Find where the given text appears and provide that cell's center as [X, Y] coordinate. 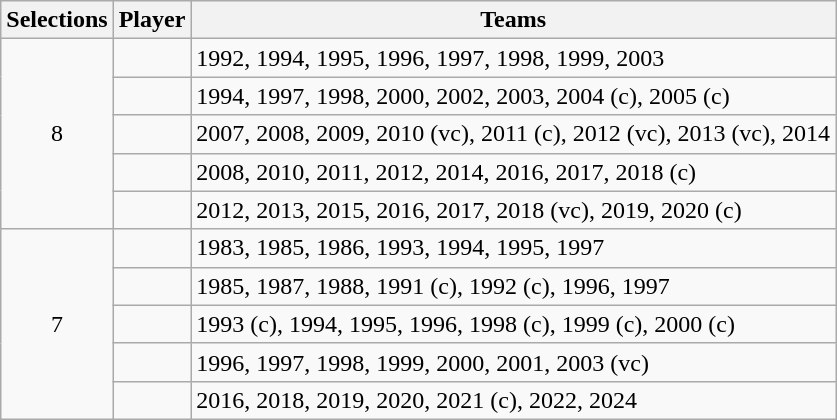
1996, 1997, 1998, 1999, 2000, 2001, 2003 (vc) [514, 362]
2016, 2018, 2019, 2020, 2021 (c), 2022, 2024 [514, 400]
1983, 1985, 1986, 1993, 1994, 1995, 1997 [514, 248]
1985, 1987, 1988, 1991 (c), 1992 (c), 1996, 1997 [514, 286]
Player [152, 20]
Teams [514, 20]
Selections [57, 20]
2007, 2008, 2009, 2010 (vc), 2011 (c), 2012 (vc), 2013 (vc), 2014 [514, 134]
1993 (c), 1994, 1995, 1996, 1998 (c), 1999 (c), 2000 (c) [514, 324]
2008, 2010, 2011, 2012, 2014, 2016, 2017, 2018 (c) [514, 172]
7 [57, 324]
1992, 1994, 1995, 1996, 1997, 1998, 1999, 2003 [514, 58]
1994, 1997, 1998, 2000, 2002, 2003, 2004 (c), 2005 (c) [514, 96]
2012, 2013, 2015, 2016, 2017, 2018 (vc), 2019, 2020 (c) [514, 210]
8 [57, 134]
